Detect which cell encompasses the target text, then output its [X, Y] center coordinate. 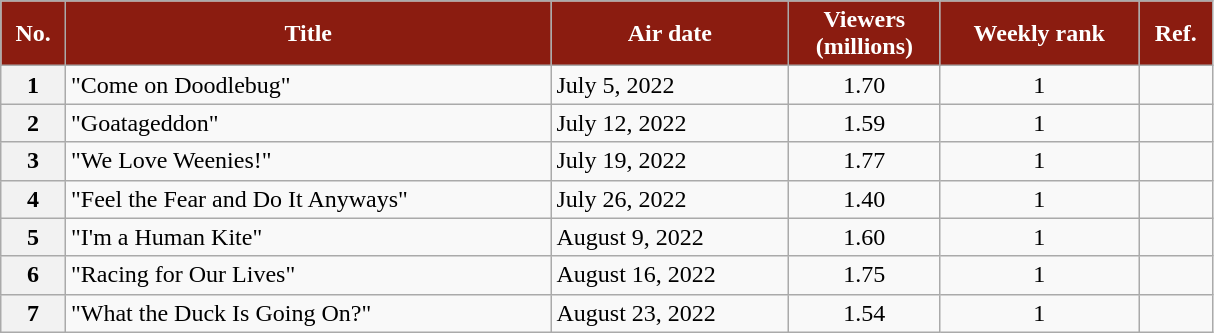
6 [34, 275]
1.59 [864, 123]
August 23, 2022 [670, 313]
2 [34, 123]
Title [308, 34]
1.40 [864, 199]
7 [34, 313]
1.70 [864, 85]
"We Love Weenies!" [308, 161]
July 26, 2022 [670, 199]
"Racing for Our Lives" [308, 275]
1.60 [864, 237]
"What the Duck Is Going On?" [308, 313]
1.77 [864, 161]
3 [34, 161]
1.75 [864, 275]
No. [34, 34]
Ref. [1176, 34]
July 5, 2022 [670, 85]
August 9, 2022 [670, 237]
Air date [670, 34]
August 16, 2022 [670, 275]
Weekly rank [1040, 34]
1.54 [864, 313]
"I'm a Human Kite" [308, 237]
"Goatageddon" [308, 123]
4 [34, 199]
July 19, 2022 [670, 161]
5 [34, 237]
July 12, 2022 [670, 123]
"Come on Doodlebug" [308, 85]
Viewers (millions) [864, 34]
"Feel the Fear and Do It Anyways" [308, 199]
